Identify which cell holds the provided text, then report its [x, y] central coordinate. 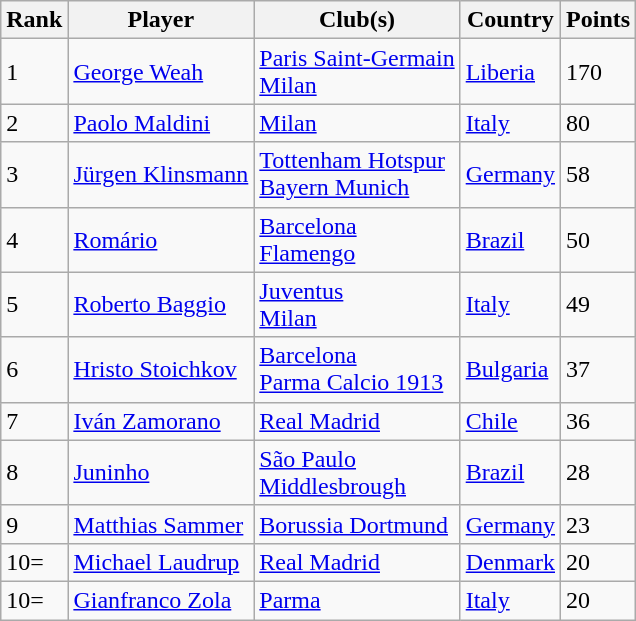
Player [161, 20]
36 [598, 421]
Liberia [510, 72]
Matthias Sammer [161, 524]
49 [598, 304]
4 [34, 240]
Points [598, 20]
Denmark [510, 562]
Roberto Baggio [161, 304]
Paolo Maldini [161, 123]
Club(s) [357, 20]
80 [598, 123]
3 [34, 174]
Country [510, 20]
Paris Saint-Germain Milan [357, 72]
Iván Zamorano [161, 421]
Barcelona Flamengo [357, 240]
Juventus Milan [357, 304]
5 [34, 304]
50 [598, 240]
Romário [161, 240]
37 [598, 370]
Jürgen Klinsmann [161, 174]
7 [34, 421]
Rank [34, 20]
28 [598, 472]
Bulgaria [510, 370]
2 [34, 123]
Milan [357, 123]
Gianfranco Zola [161, 600]
Juninho [161, 472]
Barcelona Parma Calcio 1913 [357, 370]
8 [34, 472]
Hristo Stoichkov [161, 370]
58 [598, 174]
São Paulo Middlesbrough [357, 472]
Michael Laudrup [161, 562]
Borussia Dortmund [357, 524]
Chile [510, 421]
1 [34, 72]
George Weah [161, 72]
9 [34, 524]
6 [34, 370]
170 [598, 72]
23 [598, 524]
Parma [357, 600]
Tottenham Hotspur Bayern Munich [357, 174]
